Extract the (X, Y) coordinate from the center of the cell holding the provided text.  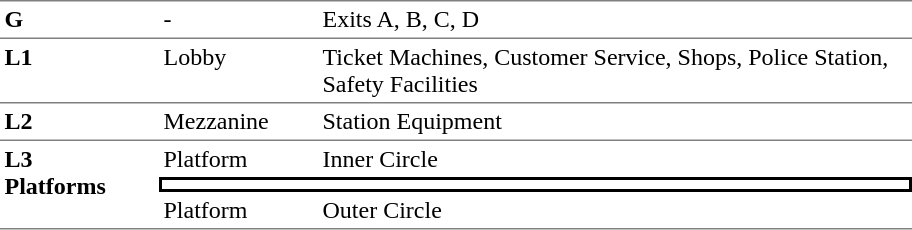
L1 (80, 71)
Inner Circle (615, 159)
Mezzanine (238, 123)
- (238, 19)
L2 (80, 123)
Outer Circle (615, 211)
Station Equipment (615, 123)
L3Platforms (80, 185)
Lobby (238, 71)
Ticket Machines, Customer Service, Shops, Police Station, Safety Facilities (615, 71)
Exits A, B, C, D (615, 19)
G (80, 19)
